Return the (x, y) coordinate for the center point of the cell that contains the specified text.  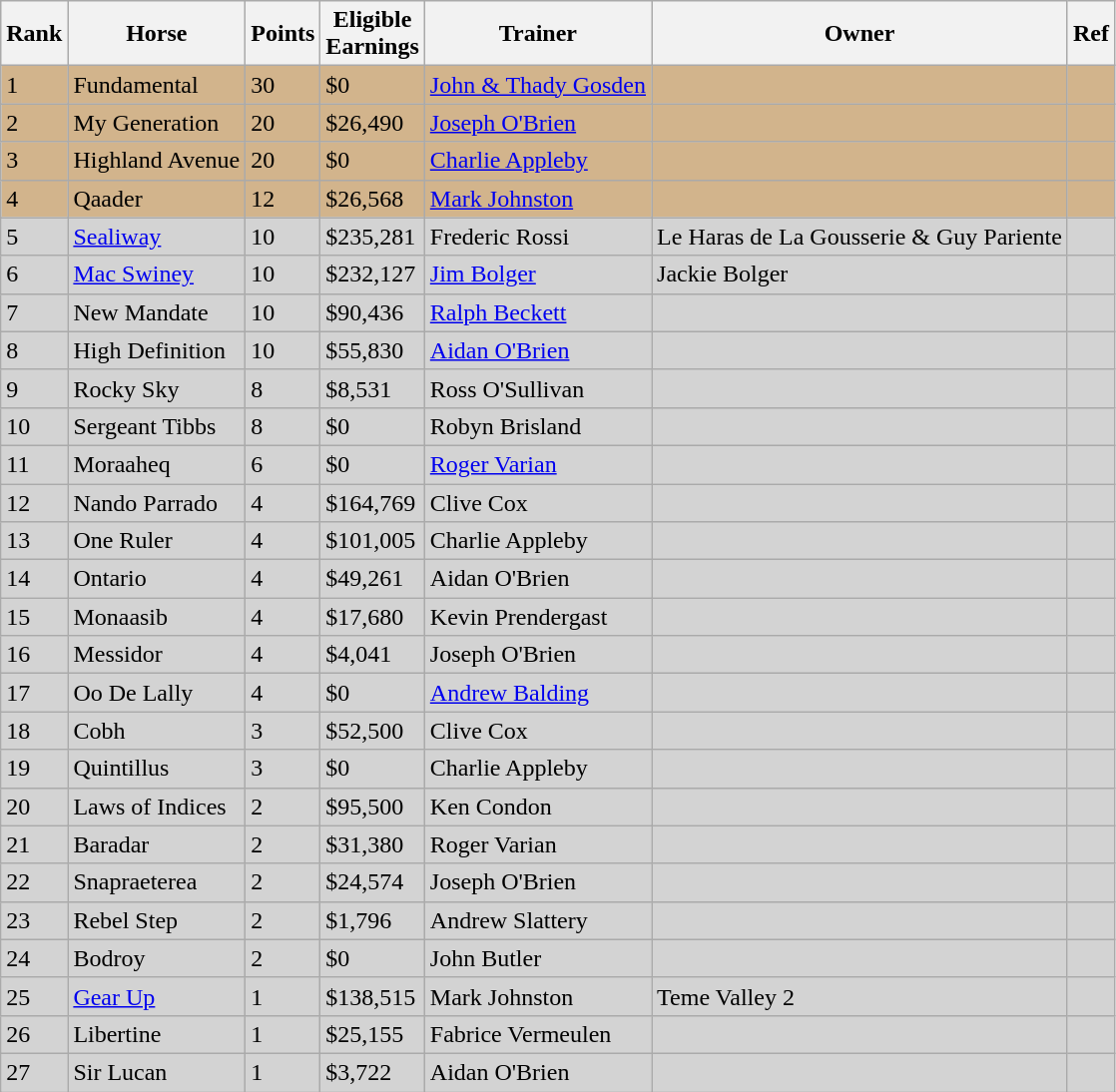
$138,515 (372, 996)
25 (34, 996)
$235,281 (372, 237)
Teme Valley 2 (860, 996)
Owner (860, 34)
Fundamental (157, 85)
One Ruler (157, 541)
$25,155 (372, 1034)
Points (283, 34)
Jackie Bolger (860, 274)
$26,490 (372, 123)
Quintillus (157, 769)
Andrew Balding (537, 693)
Kevin Prendergast (537, 617)
$52,500 (372, 731)
$101,005 (372, 541)
$55,830 (372, 350)
$8,531 (372, 388)
13 (34, 541)
Nando Parrado (157, 502)
Bodroy (157, 958)
Baradar (157, 844)
Messidor (157, 655)
Frederic Rossi (537, 237)
Sergeant Tibbs (157, 426)
11 (34, 464)
16 (34, 655)
$31,380 (372, 844)
My Generation (157, 123)
Ralph Beckett (537, 312)
Robyn Brisland (537, 426)
Sir Lucan (157, 1072)
Rocky Sky (157, 388)
15 (34, 617)
$49,261 (372, 579)
Ross O'Sullivan (537, 388)
Highland Avenue (157, 161)
Sealiway (157, 237)
$17,680 (372, 617)
22 (34, 882)
23 (34, 920)
19 (34, 769)
26 (34, 1034)
Libertine (157, 1034)
27 (34, 1072)
Snapraeterea (157, 882)
Gear Up (157, 996)
Qaader (157, 199)
$164,769 (372, 502)
High Definition (157, 350)
7 (34, 312)
Oo De Lally (157, 693)
Monaasib (157, 617)
Fabrice Vermeulen (537, 1034)
Trainer (537, 34)
$95,500 (372, 807)
Le Haras de La Gousserie & Guy Pariente (860, 237)
John & Thady Gosden (537, 85)
$24,574 (372, 882)
5 (34, 237)
$26,568 (372, 199)
John Butler (537, 958)
$1,796 (372, 920)
$90,436 (372, 312)
24 (34, 958)
18 (34, 731)
Horse (157, 34)
Ken Condon (537, 807)
17 (34, 693)
Andrew Slattery (537, 920)
Cobh (157, 731)
Rebel Step (157, 920)
$232,127 (372, 274)
30 (283, 85)
14 (34, 579)
21 (34, 844)
Ref (1090, 34)
Laws of Indices (157, 807)
Rank (34, 34)
$3,722 (372, 1072)
Mac Swiney (157, 274)
$4,041 (372, 655)
9 (34, 388)
Jim Bolger (537, 274)
Ontario (157, 579)
Moraaheq (157, 464)
EligibleEarnings (372, 34)
New Mandate (157, 312)
